Determine the [x, y] coordinate at the center of the cell enclosing the given text.  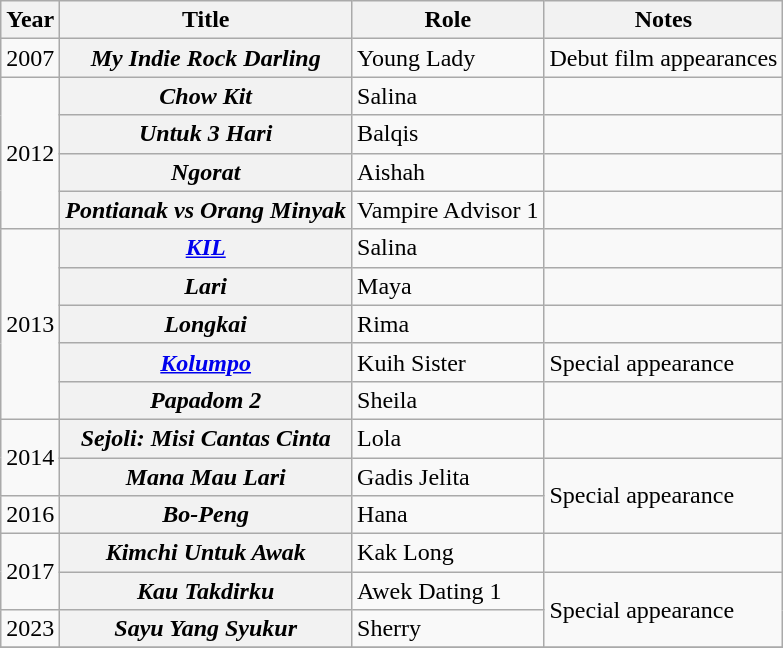
Longkai [206, 324]
Hana [448, 515]
2023 [30, 629]
2014 [30, 457]
2017 [30, 572]
Pontianak vs Orang Minyak [206, 210]
2016 [30, 515]
Role [448, 20]
Aishah [448, 172]
Kuih Sister [448, 362]
Gadis Jelita [448, 477]
Awek Dating 1 [448, 591]
Sayu Yang Syukur [206, 629]
2013 [30, 324]
Sherry [448, 629]
Ngorat [206, 172]
Maya [448, 286]
Papadom 2 [206, 400]
Balqis [448, 134]
Untuk 3 Hari [206, 134]
Sheila [448, 400]
Vampire Advisor 1 [448, 210]
KIL [206, 248]
Kau Takdirku [206, 591]
Rima [448, 324]
Sejoli: Misi Cantas Cinta [206, 438]
Young Lady [448, 58]
Kimchi Untuk Awak [206, 553]
Kolumpo [206, 362]
Kak Long [448, 553]
Lola [448, 438]
Year [30, 20]
Mana Mau Lari [206, 477]
Title [206, 20]
Lari [206, 286]
Bo-Peng [206, 515]
2012 [30, 153]
Chow Kit [206, 96]
Debut film appearances [664, 58]
My Indie Rock Darling [206, 58]
Notes [664, 20]
2007 [30, 58]
